From the cell containing the given text, extract its center point as (X, Y) coordinate. 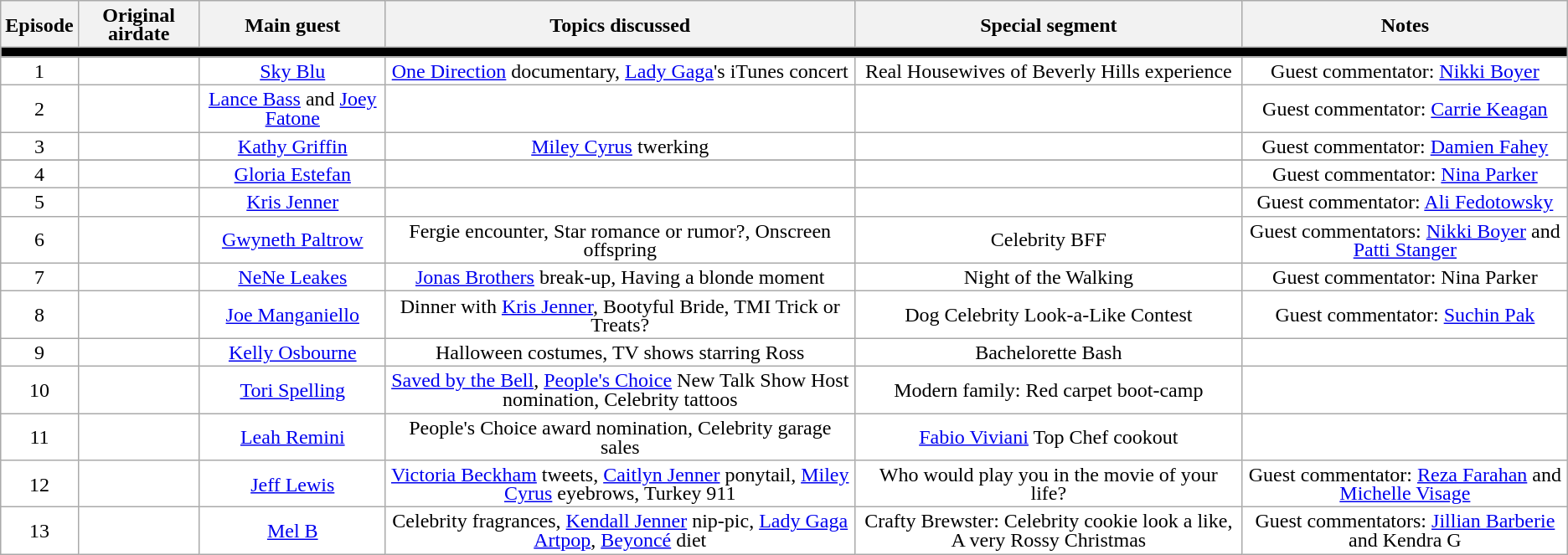
6 (39, 239)
5 (39, 203)
Gwyneth Paltrow (292, 239)
Main guest (292, 24)
Guest commentator: Ali Fedotowsky (1405, 203)
Kris Jenner (292, 203)
1 (39, 71)
NeNe Leakes (292, 277)
Original airdate (139, 24)
Jonas Brothers break-up, Having a blonde moment (620, 277)
Modern family: Red carpet boot-camp (1049, 389)
Sky Blu (292, 71)
2 (39, 108)
Guest commentator: Suchin Pak (1405, 315)
Miley Cyrus twerking (620, 146)
Saved by the Bell, People's Choice New Talk Show Host nomination, Celebrity tattoos (620, 389)
Mel B (292, 531)
Tori Spelling (292, 389)
Lance Bass and Joey Fatone (292, 108)
Guest commentator: Reza Farahan and Michelle Visage (1405, 484)
Leah Remini (292, 437)
Special segment (1049, 24)
Joe Manganiello (292, 315)
Fabio Viviani Top Chef cookout (1049, 437)
3 (39, 146)
Guest commentators: Nikki Boyer and Patti Stanger (1405, 239)
Victoria Beckham tweets, Caitlyn Jenner ponytail, Miley Cyrus eyebrows, Turkey 911 (620, 484)
Bachelorette Bash (1049, 352)
8 (39, 315)
Guest commentators: Jillian Barberie and Kendra G (1405, 531)
Guest commentator: Nikki Boyer (1405, 71)
Dog Celebrity Look-a-Like Contest (1049, 315)
Jeff Lewis (292, 484)
Night of the Walking (1049, 277)
9 (39, 352)
Real Housewives of Beverly Hills experience (1049, 71)
7 (39, 277)
Kathy Griffin (292, 146)
Guest commentator: Carrie Keagan (1405, 108)
Halloween costumes, TV shows starring Ross (620, 352)
4 (39, 174)
Celebrity BFF (1049, 239)
Guest commentator: Damien Fahey (1405, 146)
11 (39, 437)
13 (39, 531)
Kelly Osbourne (292, 352)
10 (39, 389)
People's Choice award nomination, Celebrity garage sales (620, 437)
Crafty Brewster: Celebrity cookie look a like, A very Rossy Christmas (1049, 531)
Topics discussed (620, 24)
Notes (1405, 24)
12 (39, 484)
Fergie encounter, Star romance or rumor?, Onscreen offspring (620, 239)
Dinner with Kris Jenner, Bootyful Bride, TMI Trick or Treats? (620, 315)
Celebrity fragrances, Kendall Jenner nip-pic, Lady Gaga Artpop, Beyoncé diet (620, 531)
One Direction documentary, Lady Gaga's iTunes concert (620, 71)
Who would play you in the movie of your life? (1049, 484)
Gloria Estefan (292, 174)
Episode (39, 24)
